Identify which cell holds the provided text, then report its [X, Y] central coordinate. 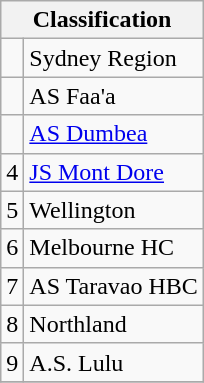
AS Taravao HBC [114, 286]
JS Mont Dore [114, 172]
Wellington [114, 210]
6 [12, 248]
5 [12, 210]
4 [12, 172]
7 [12, 286]
AS Faa'a [114, 96]
Melbourne HC [114, 248]
8 [12, 324]
AS Dumbea [114, 134]
A.S. Lulu [114, 362]
Classification [102, 20]
Sydney Region [114, 58]
9 [12, 362]
Northland [114, 324]
